Locate the cell with the specified text and output its [X, Y] center coordinate. 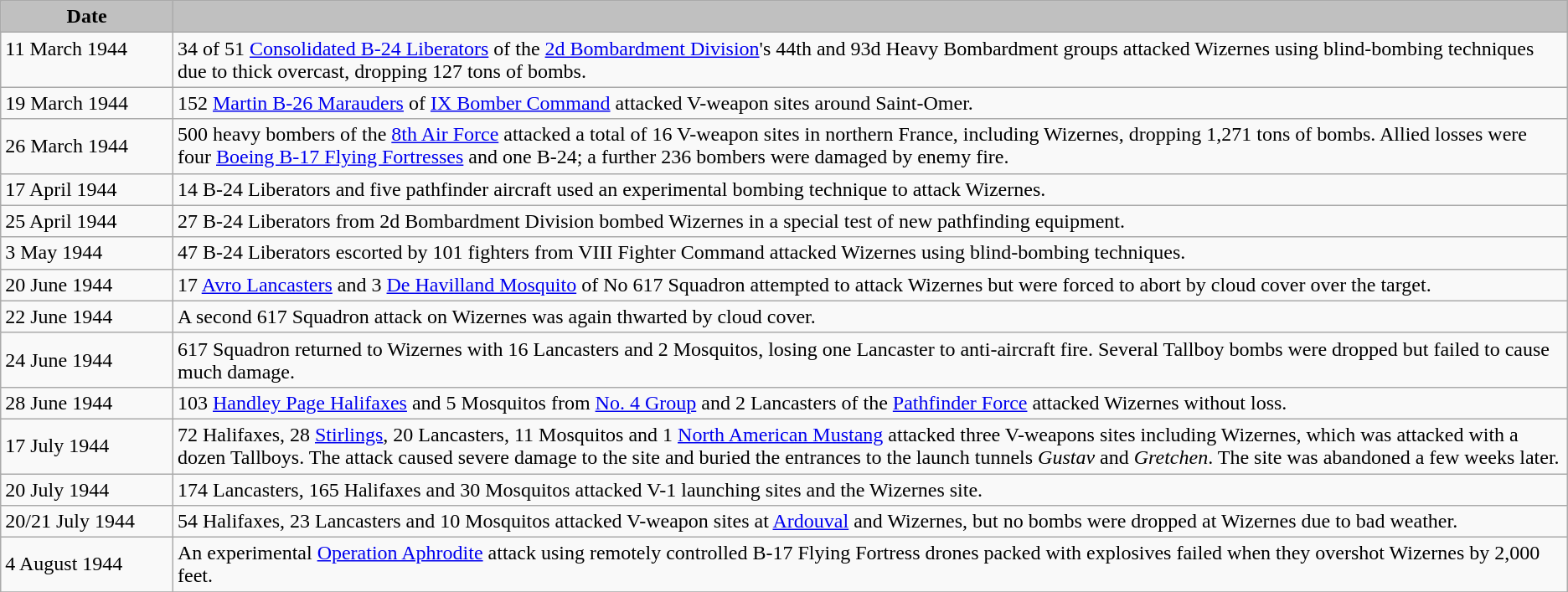
25 April 1944 [87, 221]
28 June 1944 [87, 403]
A second 617 Squadron attack on Wizernes was again thwarted by cloud cover. [869, 317]
11 March 1944 [87, 60]
17 April 1944 [87, 189]
24 June 1944 [87, 360]
27 B-24 Liberators from 2d Bombardment Division bombed Wizernes in a special test of new pathfinding equipment. [869, 221]
19 March 1944 [87, 103]
47 B-24 Liberators escorted by 101 fighters from VIII Fighter Command attacked Wizernes using blind-bombing techniques. [869, 253]
20 June 1944 [87, 285]
152 Martin B-26 Marauders of IX Bomber Command attacked V-weapon sites around Saint-Omer. [869, 103]
22 June 1944 [87, 317]
Date [87, 17]
3 May 1944 [87, 253]
20 July 1944 [87, 490]
174 Lancasters, 165 Halifaxes and 30 Mosquitos attacked V-1 launching sites and the Wizernes site. [869, 490]
4 August 1944 [87, 564]
20/21 July 1944 [87, 522]
17 July 1944 [87, 445]
103 Handley Page Halifaxes and 5 Mosquitos from No. 4 Group and 2 Lancasters of the Pathfinder Force attacked Wizernes without loss. [869, 403]
26 March 1944 [87, 146]
14 B-24 Liberators and five pathfinder aircraft used an experimental bombing technique to attack Wizernes. [869, 189]
